Search for the cell housing the specified text and yield its [x, y] center coordinate. 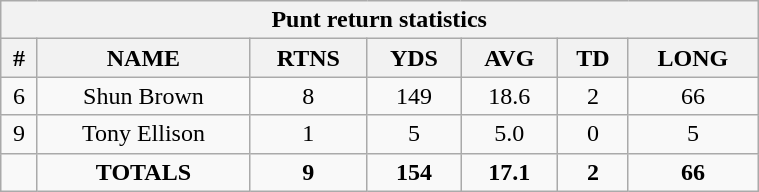
YDS [414, 58]
17.1 [510, 172]
154 [414, 172]
NAME [143, 58]
# [20, 58]
149 [414, 96]
8 [309, 96]
5.0 [510, 134]
Tony Ellison [143, 134]
0 [593, 134]
Punt return statistics [380, 20]
1 [309, 134]
6 [20, 96]
RTNS [309, 58]
Shun Brown [143, 96]
TOTALS [143, 172]
18.6 [510, 96]
TD [593, 58]
LONG [693, 58]
AVG [510, 58]
